Return the (x, y) coordinate for the center point of the cell that contains the specified text.  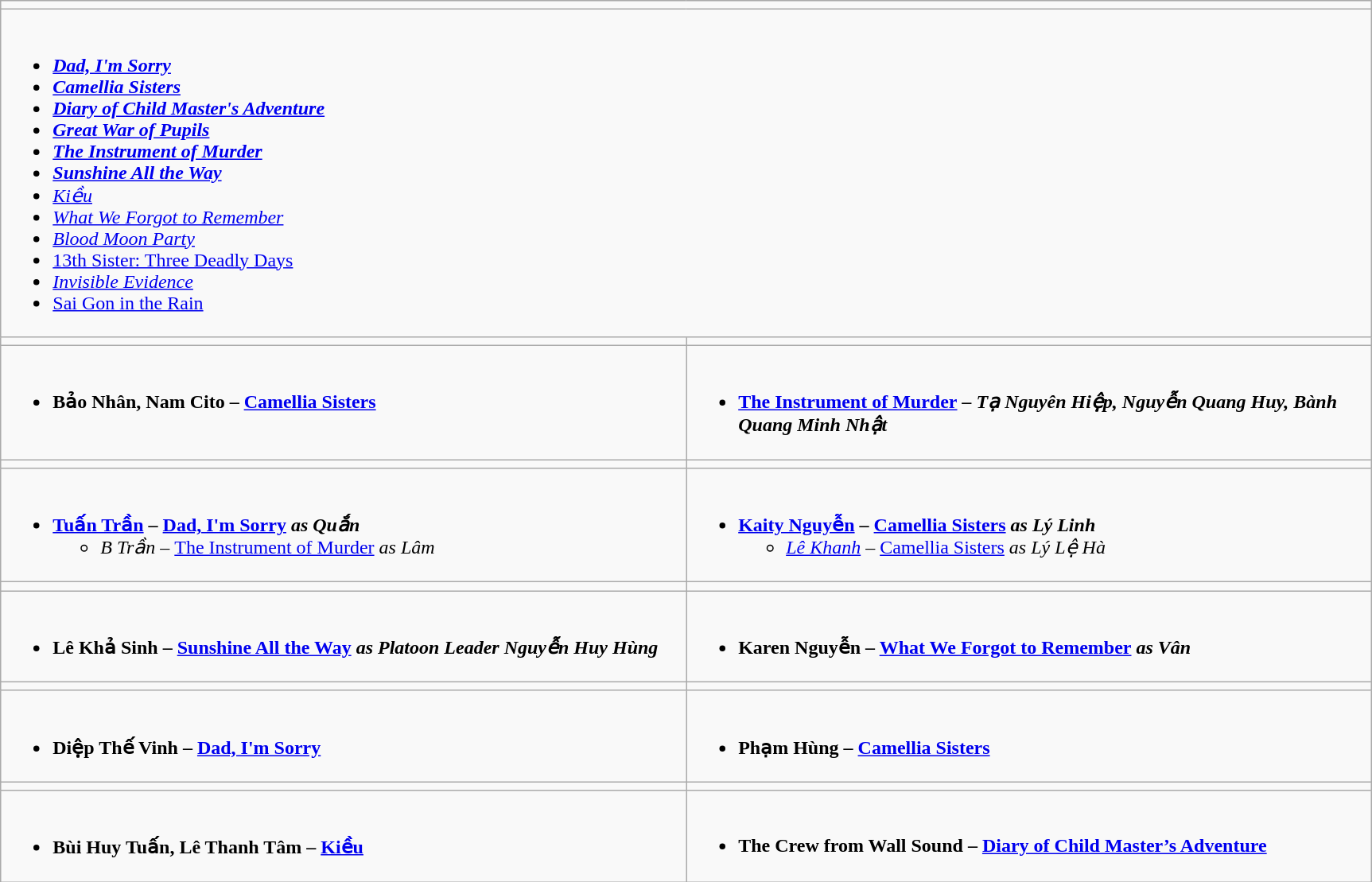
Bùi Huy Tuấn, Lê Thanh Tâm – Kiều (344, 837)
Lê Khả Sinh – Sunshine All the Way as Platoon Leader Nguyễn Huy Hùng (344, 636)
Bảo Nhân, Nam Cito – Camellia Sisters (344, 402)
The Instrument of Murder – Tạ Nguyên Hiệp, Nguyễn Quang Huy, Bành Quang Minh Nhật (1029, 402)
Phạm Hùng – Camellia Sisters (1029, 736)
Diệp Thế Vinh – Dad, I'm Sorry (344, 736)
Karen Nguyễn – What We Forgot to Remember as Vân (1029, 636)
The Crew from Wall Sound – Diary of Child Master’s Adventure (1029, 837)
Tuấn Trần – Dad, I'm Sorry as Quắn B Trần – The Instrument of Murder as Lâm (344, 525)
Kaity Nguyễn – Camellia Sisters as Lý Linh Lê Khanh – Camellia Sisters as Lý Lệ Hà (1029, 525)
